Capture the cell that displays the provided text and extract its (X, Y) central coordinate. 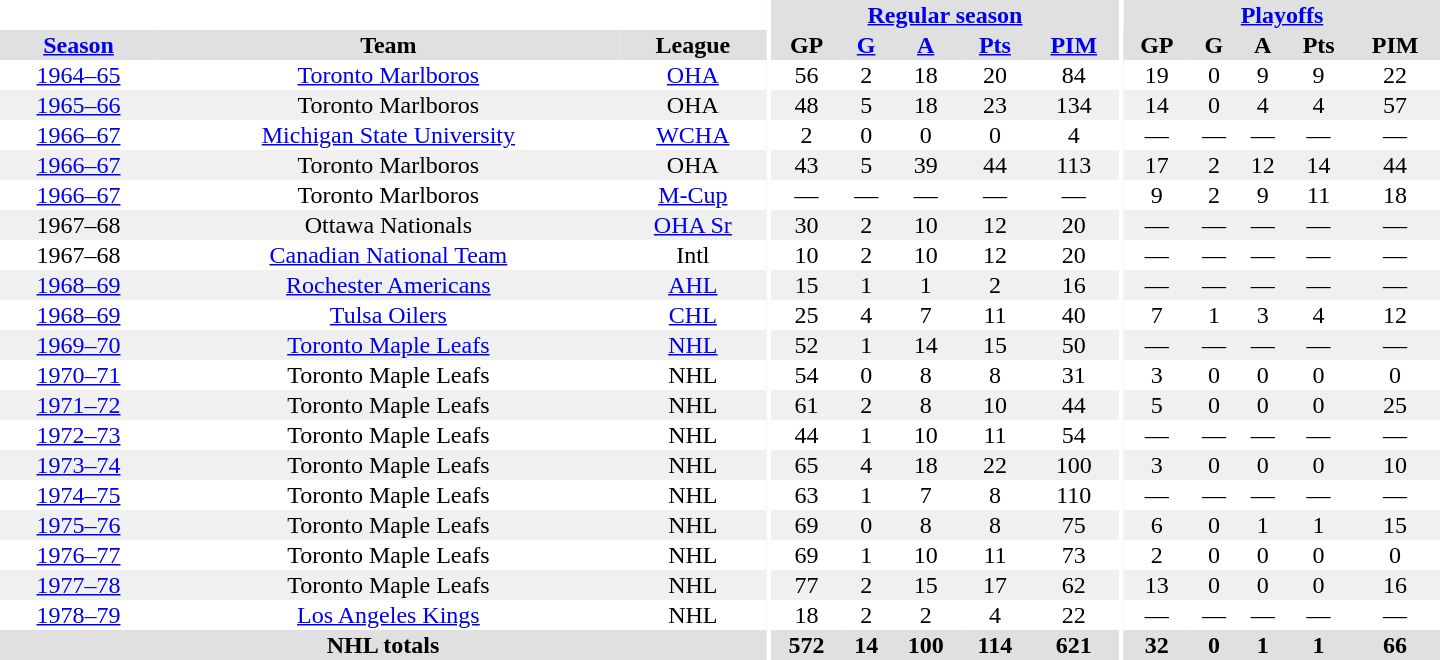
66 (1395, 645)
Canadian National Team (388, 255)
Regular season (944, 15)
61 (806, 405)
Ottawa Nationals (388, 225)
57 (1395, 105)
1975–76 (78, 525)
Rochester Americans (388, 285)
73 (1074, 555)
134 (1074, 105)
Los Angeles Kings (388, 615)
48 (806, 105)
621 (1074, 645)
Tulsa Oilers (388, 315)
Team (388, 45)
Season (78, 45)
110 (1074, 495)
32 (1157, 645)
CHL (693, 315)
31 (1074, 375)
30 (806, 225)
1972–73 (78, 435)
1969–70 (78, 345)
56 (806, 75)
75 (1074, 525)
572 (806, 645)
39 (926, 165)
77 (806, 585)
1976–77 (78, 555)
63 (806, 495)
1978–79 (78, 615)
Michigan State University (388, 135)
13 (1157, 585)
1974–75 (78, 495)
1977–78 (78, 585)
M-Cup (693, 195)
1973–74 (78, 465)
40 (1074, 315)
52 (806, 345)
114 (995, 645)
23 (995, 105)
1970–71 (78, 375)
50 (1074, 345)
Playoffs (1282, 15)
6 (1157, 525)
OHA Sr (693, 225)
84 (1074, 75)
NHL totals (383, 645)
62 (1074, 585)
1965–66 (78, 105)
1971–72 (78, 405)
65 (806, 465)
AHL (693, 285)
Intl (693, 255)
1964–65 (78, 75)
43 (806, 165)
19 (1157, 75)
113 (1074, 165)
WCHA (693, 135)
League (693, 45)
